Scan for the cell matching the given text and deliver its (X, Y) coordinate at center. 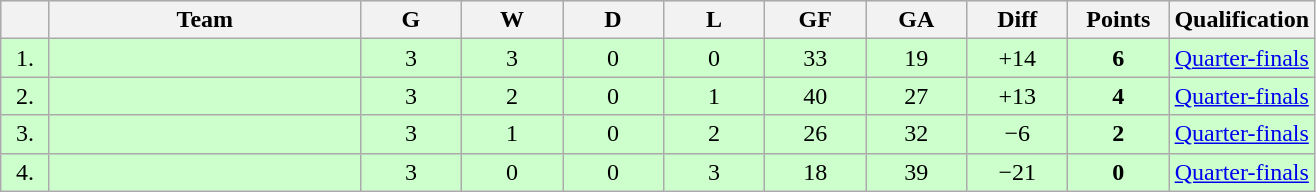
40 (816, 96)
2. (26, 96)
L (714, 20)
26 (816, 134)
GF (816, 20)
+14 (1018, 58)
Qualification (1242, 20)
D (612, 20)
W (512, 20)
−6 (1018, 134)
6 (1118, 58)
18 (816, 172)
+13 (1018, 96)
−21 (1018, 172)
19 (916, 58)
Points (1118, 20)
Team (204, 20)
4 (1118, 96)
GA (916, 20)
27 (916, 96)
39 (916, 172)
4. (26, 172)
3. (26, 134)
Diff (1018, 20)
G (410, 20)
32 (916, 134)
33 (816, 58)
1. (26, 58)
